Identify which cell holds the provided text, then report its (x, y) central coordinate. 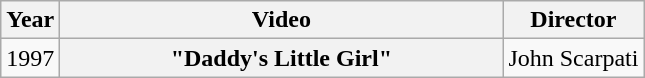
John Scarpati (574, 58)
1997 (30, 58)
Video (282, 20)
Year (30, 20)
Director (574, 20)
"Daddy's Little Girl" (282, 58)
